Find where the given text appears and provide that cell's center as (x, y) coordinate. 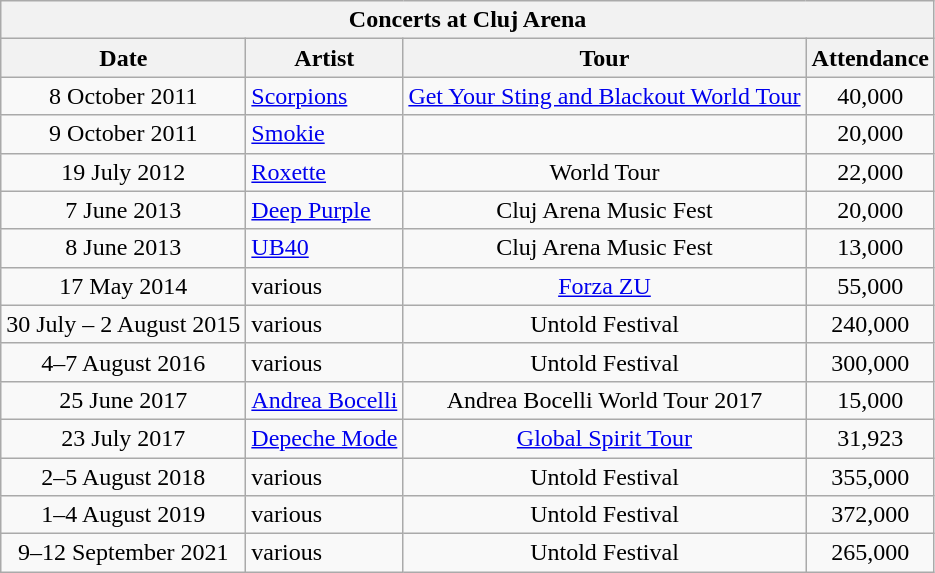
Date (124, 58)
19 July 2012 (124, 172)
15,000 (870, 400)
Roxette (324, 172)
Smokie (324, 134)
Andrea Bocelli World Tour 2017 (604, 400)
240,000 (870, 324)
Concerts at Cluj Arena (468, 20)
13,000 (870, 248)
Tour (604, 58)
Artist (324, 58)
300,000 (870, 362)
31,923 (870, 438)
9–12 September 2021 (124, 553)
17 May 2014 (124, 286)
World Tour (604, 172)
2–5 August 2018 (124, 477)
4–7 August 2016 (124, 362)
Deep Purple (324, 210)
40,000 (870, 96)
55,000 (870, 286)
Depeche Mode (324, 438)
8 June 2013 (124, 248)
23 July 2017 (124, 438)
1–4 August 2019 (124, 515)
25 June 2017 (124, 400)
Forza ZU (604, 286)
30 July – 2 August 2015 (124, 324)
372,000 (870, 515)
22,000 (870, 172)
265,000 (870, 553)
UB40 (324, 248)
9 October 2011 (124, 134)
8 October 2011 (124, 96)
Attendance (870, 58)
7 June 2013 (124, 210)
Global Spirit Tour (604, 438)
Scorpions (324, 96)
Andrea Bocelli (324, 400)
355,000 (870, 477)
Get Your Sting and Blackout World Tour (604, 96)
